Provide the [x, y] coordinate of the cell's center where the given text is located.  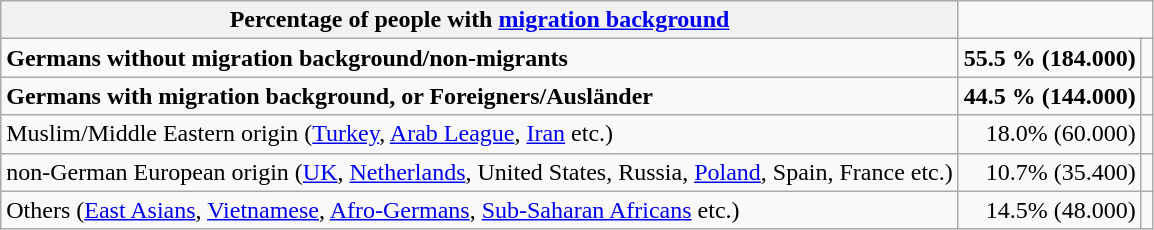
non-German European origin (UK, Netherlands, United States, Russia, Poland, Spain, France etc.) [480, 172]
Germans with migration background, or Foreigners/Ausländer [480, 96]
14.5% (48.000) [1050, 210]
55.5 % (184.000) [1050, 58]
10.7% (35.400) [1050, 172]
Others (East Asians, Vietnamese, Afro-Germans, Sub-Saharan Africans etc.) [480, 210]
44.5 % (144.000) [1050, 96]
18.0% (60.000) [1050, 134]
Germans without migration background/non-migrants [480, 58]
Percentage of people with migration background [480, 20]
Muslim/Middle Eastern origin (Turkey, Arab League, Iran etc.) [480, 134]
